Identify which cell holds the provided text, then report its [X, Y] central coordinate. 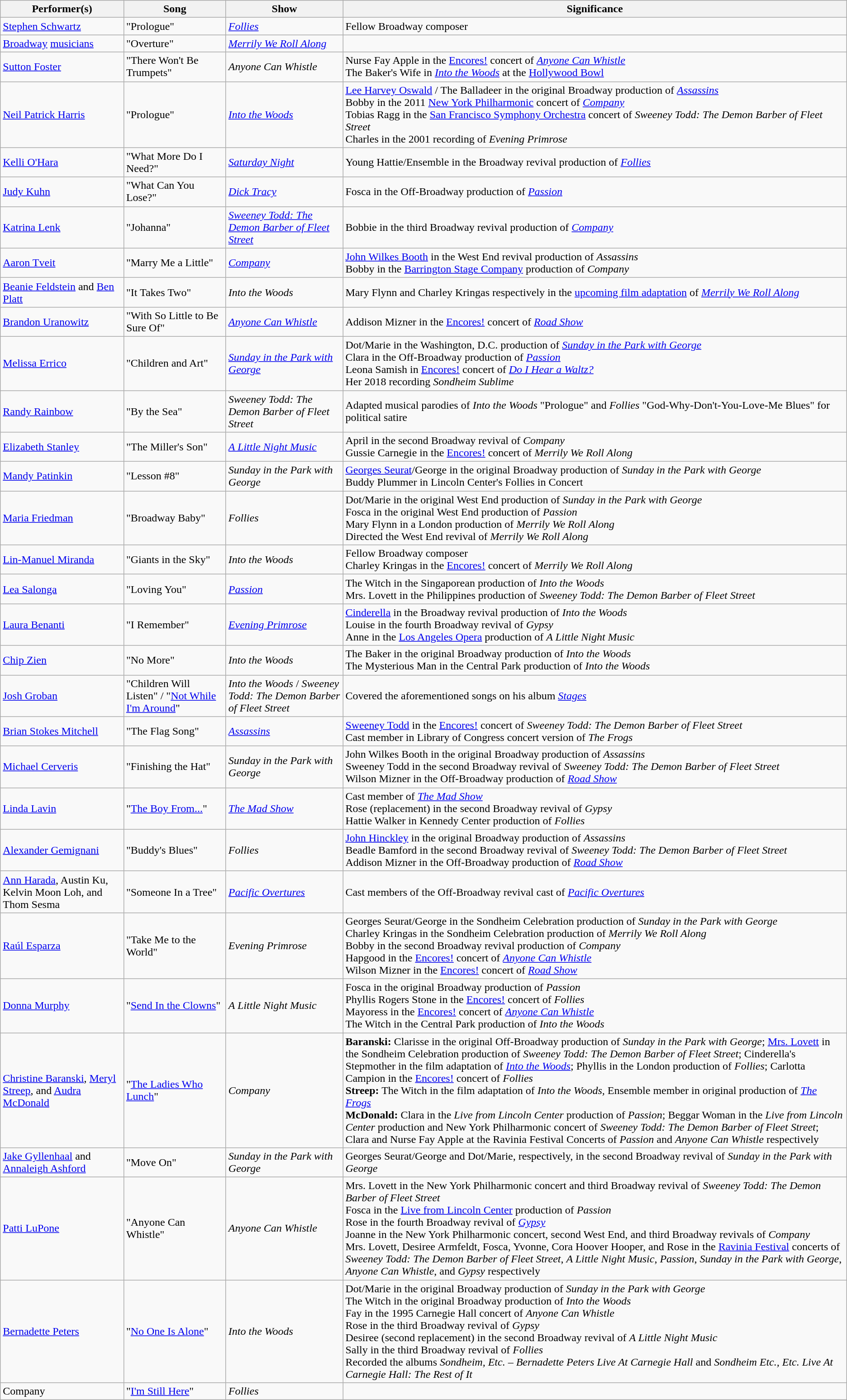
Mandy Patinkin [62, 476]
Assassins [284, 731]
Beanie Feldstein and Ben Platt [62, 292]
Bobbie in the third Broadway revival production of Company [595, 227]
Georges Seurat/George in the original Broadway production of Sunday in the Park with GeorgeBuddy Plummer in Lincoln Center's Follies in Concert [595, 476]
The Witch in the Singaporean production of Into the WoodsMrs. Lovett in the Philippines production of Sweeney Todd: The Demon Barber of Fleet Street [595, 589]
"Marry Me a Little" [175, 263]
Elizabeth Stanley [62, 447]
Christine Baranski, Meryl Streep, and Audra McDonald [62, 1090]
"I Remember" [175, 625]
Cast members of the Off-Broadway revival cast of Pacific Overtures [595, 892]
Sutton Foster [62, 67]
"Johanna" [175, 227]
"Loving You" [175, 589]
Melissa Errico [62, 363]
Pacific Overtures [284, 892]
"Lesson #8" [175, 476]
Into the Woods / Sweeney Todd: The Demon Barber of Fleet Street [284, 696]
The Mad Show [284, 808]
"With So Little to Be Sure Of" [175, 321]
"Send In the Clowns" [175, 1006]
"By the Sea" [175, 411]
"Children and Art" [175, 363]
Lin-Manuel Miranda [62, 559]
"No One Is Alone" [175, 1332]
Cast member of The Mad ShowRose (replacement) in the second Broadway revival of GypsyHattie Walker in Kennedy Center production of Follies [595, 808]
"Buddy's Blues" [175, 850]
"I'm Still Here" [175, 1391]
"The Boy From..." [175, 808]
Randy Rainbow [62, 411]
Lea Salonga [62, 589]
Brandon Uranowitz [62, 321]
"There Won't Be Trumpets" [175, 67]
Passion [284, 589]
"Move On" [175, 1162]
"Overture" [175, 43]
The Baker in the original Broadway production of Into the WoodsThe Mysterious Man in the Central Park production of Into the Woods [595, 660]
Georges Seurat/George and Dot/Marie, respectively, in the second Broadway revival of Sunday in the Park with George [595, 1162]
"The Miller's Son" [175, 447]
April in the second Broadway revival of CompanyGussie Carnegie in the Encores! concert of Merrily We Roll Along [595, 447]
"Children Will Listen" / "Not While I'm Around" [175, 696]
"What Can You Lose?" [175, 192]
Nurse Fay Apple in the Encores! concert of Anyone Can WhistleThe Baker's Wife in Into the Woods at the Hollywood Bowl [595, 67]
"Take Me to the World" [175, 946]
Addison Mizner in the Encores! concert of Road Show [595, 321]
Jake Gyllenhaal and Annaleigh Ashford [62, 1162]
Bernadette Peters [62, 1332]
Aaron Tveit [62, 263]
Sweeney Todd in the Encores! concert of Sweeney Todd: The Demon Barber of Fleet StreetCast member in Library of Congress concert version of The Frogs [595, 731]
Adapted musical parodies of Into the Woods "Prologue" and Follies "God-Why-Don't-You-Love-Me Blues" for political satire [595, 411]
Neil Patrick Harris [62, 115]
Michael Cerveris [62, 767]
Young Hattie/Ensemble in the Broadway revival production of Follies [595, 162]
Kelli O'Hara [62, 162]
Performer(s) [62, 9]
Song [175, 9]
Merrily We Roll Along [284, 43]
Judy Kuhn [62, 192]
Dick Tracy [284, 192]
Fellow Broadway composerCharley Kringas in the Encores! concert of Merrily We Roll Along [595, 559]
"No More" [175, 660]
Chip Zien [62, 660]
Raúl Esparza [62, 946]
John Wilkes Booth in the West End revival production of AssassinsBobby in the Barrington Stage Company production of Company [595, 263]
"Anyone Can Whistle" [175, 1228]
Saturday Night [284, 162]
"Someone In a Tree" [175, 892]
"Giants in the Sky" [175, 559]
"It Takes Two" [175, 292]
"Finishing the Hat" [175, 767]
Show [284, 9]
Linda Lavin [62, 808]
"Broadway Baby" [175, 518]
Maria Friedman [62, 518]
Stephen Schwartz [62, 26]
Significance [595, 9]
Ann Harada, Austin Ku, Kelvin Moon Loh, and Thom Sesma [62, 892]
Josh Groban [62, 696]
Mary Flynn and Charley Kringas respectively in the upcoming film adaptation of Merrily We Roll Along [595, 292]
Broadway musicians [62, 43]
Fellow Broadway composer [595, 26]
Covered the aforementioned songs on his album Stages [595, 696]
"What More Do I Need?" [175, 162]
Patti LuPone [62, 1228]
Laura Benanti [62, 625]
Brian Stokes Mitchell [62, 731]
Alexander Gemignani [62, 850]
Donna Murphy [62, 1006]
Katrina Lenk [62, 227]
"The Flag Song" [175, 731]
"The Ladies Who Lunch" [175, 1090]
Fosca in the Off-Broadway production of Passion [595, 192]
